Determine the [X, Y] coordinate at the center of the cell enclosing the given text.  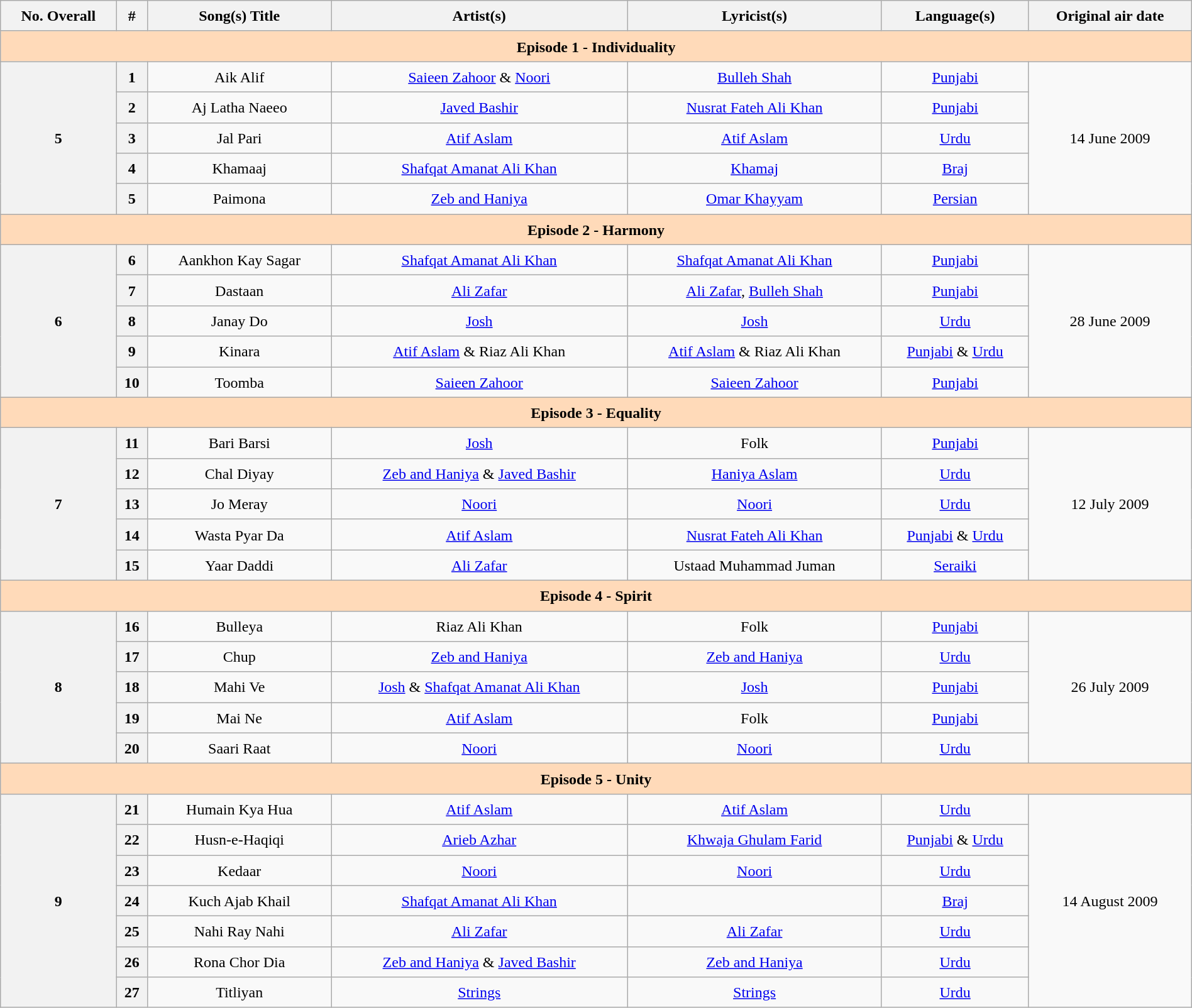
18 [132, 688]
15 [132, 566]
Khamaj [754, 168]
2 [132, 107]
1 [132, 77]
Husn-e-Haqiqi [240, 840]
Language(s) [954, 16]
No. Overall [58, 16]
11 [132, 444]
Dastaan [240, 290]
Kedaar [240, 870]
14 June 2009 [1110, 138]
Titliyan [240, 993]
Janay Do [240, 320]
Episode 1 - Individuality [596, 47]
28 June 2009 [1110, 320]
Mai Ne [240, 718]
Rona Chor Dia [240, 961]
Kuch Ajab Khail [240, 901]
Javed Bashir [479, 107]
Chup [240, 657]
Nahi Ray Nahi [240, 931]
Bulleya [240, 626]
24 [132, 901]
Toomba [240, 382]
Seraiki [954, 566]
Artist(s) [479, 16]
12 [132, 474]
Saari Raat [240, 748]
17 [132, 657]
26 July 2009 [1110, 688]
Arieb Azhar [479, 840]
Ustaad Muhammad Juman [754, 566]
14 August 2009 [1110, 901]
3 [132, 138]
19 [132, 718]
Kinara [240, 352]
27 [132, 993]
Josh & Shafqat Amanat Ali Khan [479, 688]
Humain Kya Hua [240, 809]
22 [132, 840]
Bari Barsi [240, 444]
13 [132, 504]
4 [132, 168]
Chal Diyay [240, 474]
Aankhon Kay Sagar [240, 260]
Haniya Aslam [754, 474]
Omar Khayyam [754, 199]
Episode 2 - Harmony [596, 230]
26 [132, 961]
Yaar Daddi [240, 566]
Episode 5 - Unity [596, 779]
Ali Zafar, Bulleh Shah [754, 290]
14 [132, 534]
Saieen Zahoor & Noori [479, 77]
20 [132, 748]
Riaz Ali Khan [479, 626]
Paimona [240, 199]
Khwaja Ghulam Farid [754, 840]
Bulleh Shah [754, 77]
10 [132, 382]
12 July 2009 [1110, 504]
21 [132, 809]
Jo Meray [240, 504]
Mahi Ve [240, 688]
Persian [954, 199]
Wasta Pyar Da [240, 534]
Song(s) Title [240, 16]
Aik Alif [240, 77]
25 [132, 931]
Khamaaj [240, 168]
Original air date [1110, 16]
Episode 3 - Equality [596, 412]
23 [132, 870]
# [132, 16]
Aj Latha Naeeo [240, 107]
Episode 4 - Spirit [596, 596]
16 [132, 626]
Lyricist(s) [754, 16]
Jal Pari [240, 138]
